Pinpoint the cell where the given text exists, returning its [X, Y] midpoint coordinate. 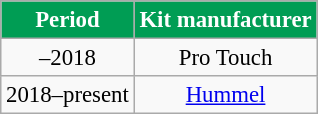
Pro Touch [226, 58]
Kit manufacturer [226, 20]
Period [68, 20]
Hummel [226, 95]
–2018 [68, 58]
2018–present [68, 95]
